Capture the cell that displays the provided text and extract its [X, Y] central coordinate. 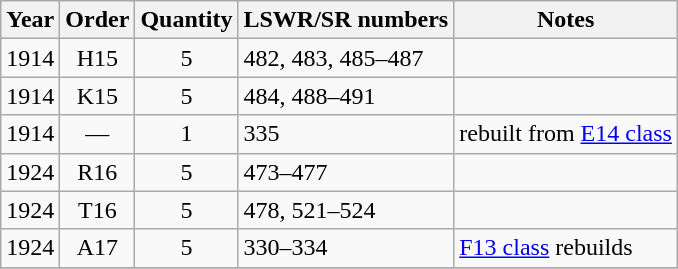
R16 [98, 172]
473–477 [346, 172]
rebuilt from E14 class [566, 134]
1 [186, 134]
330–334 [346, 248]
T16 [98, 210]
484, 488–491 [346, 96]
— [98, 134]
A17 [98, 248]
H15 [98, 58]
F13 class rebuilds [566, 248]
478, 521–524 [346, 210]
482, 483, 485–487 [346, 58]
LSWR/SR numbers [346, 20]
Year [30, 20]
K15 [98, 96]
Quantity [186, 20]
Notes [566, 20]
Order [98, 20]
335 [346, 134]
